Detect which cell encompasses the target text, then output its (X, Y) center coordinate. 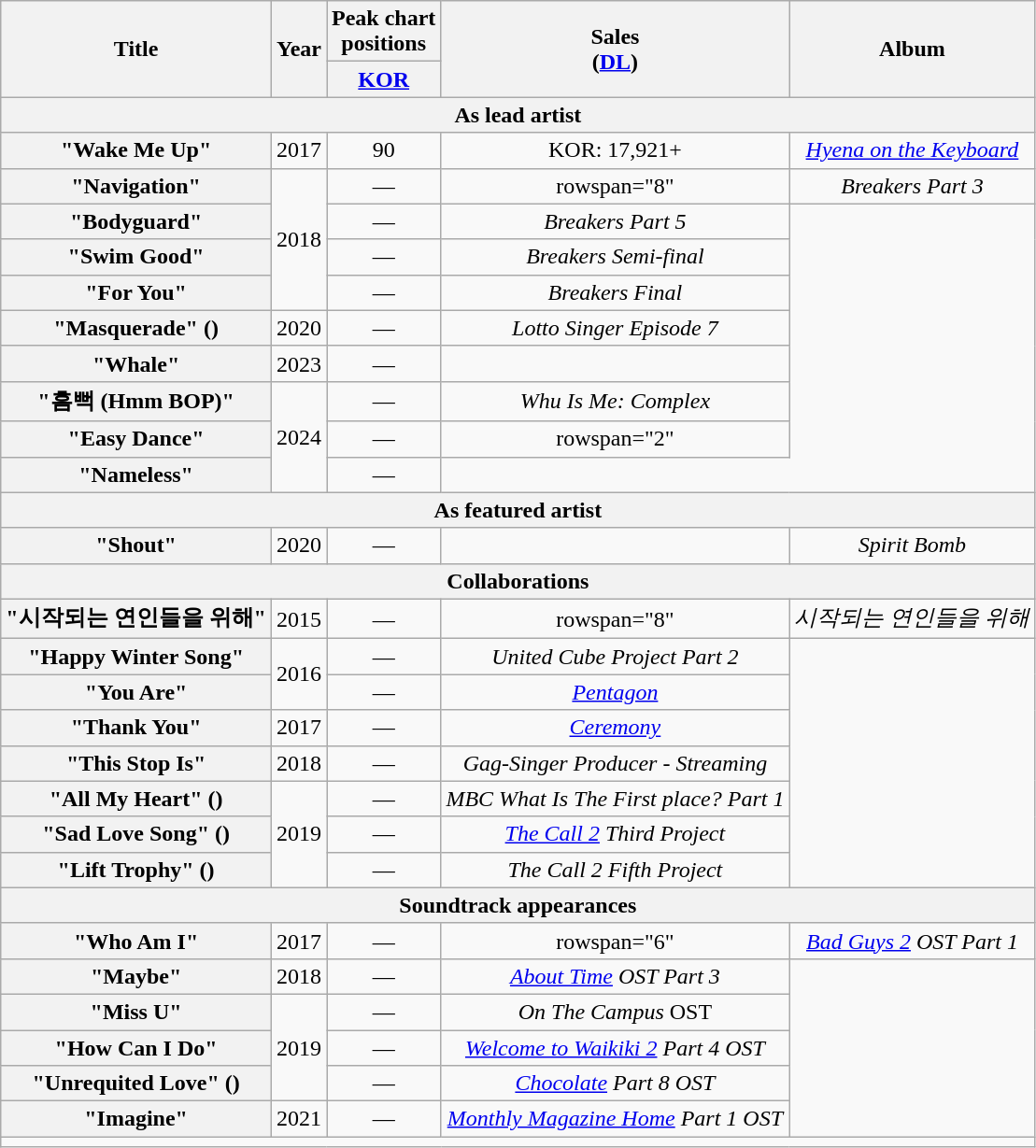
Spirit Bomb (912, 546)
As lead artist (518, 115)
Whu Is Me: Complex (615, 402)
"Swim Good" (136, 257)
"Navigation" (136, 186)
"흠뻑 (Hmm BOP)" (136, 402)
Welcome to Waikiki 2 Part 4 OST (615, 1047)
Year (299, 49)
"Sad Love Song" () (136, 834)
"Maybe" (136, 976)
"Shout" (136, 546)
"Who Am I" (136, 941)
"Imagine" (136, 1119)
MBC What Is The First place? Part 1 (615, 799)
2021 (299, 1119)
The Call 2 Fifth Project (615, 870)
United Cube Project Part 2 (615, 657)
"How Can I Do" (136, 1047)
"Lift Trophy" () (136, 870)
As featured artist (518, 510)
Album (912, 49)
2023 (299, 363)
Ceremony (615, 728)
Chocolate Part 8 OST (615, 1084)
Soundtrack appearances (518, 905)
rowspan="6" (615, 941)
Title (136, 49)
Breakers Semi-final (615, 257)
Breakers Part 3 (912, 186)
Breakers Final (615, 292)
KOR (384, 79)
rowspan="2" (615, 439)
"Masquerade" () (136, 328)
"Whale" (136, 363)
"Miss U" (136, 1012)
KOR: 17,921+ (615, 150)
2016 (299, 674)
"Bodyguard" (136, 221)
시작되는 연인들을 위해 (912, 618)
Hyena on the Keyboard (912, 150)
"For You" (136, 292)
2024 (299, 437)
Collaborations (518, 581)
"All My Heart" () (136, 799)
"Wake Me Up" (136, 150)
"Unrequited Love" () (136, 1084)
Gag-Singer Producer - Streaming (615, 763)
Monthly Magazine Home Part 1 OST (615, 1119)
Breakers Part 5 (615, 221)
On The Campus OST (615, 1012)
The Call 2 Third Project (615, 834)
Pentagon (615, 692)
About Time OST Part 3 (615, 976)
Peak chartpositions (384, 32)
"Easy Dance" (136, 439)
"Nameless" (136, 475)
"You Are" (136, 692)
Bad Guys 2 OST Part 1 (912, 941)
"Thank You" (136, 728)
2015 (299, 618)
90 (384, 150)
"Happy Winter Song" (136, 657)
"시작되는 연인들을 위해" (136, 618)
Lotto Singer Episode 7 (615, 328)
"This Stop Is" (136, 763)
Sales(DL) (615, 49)
